From the cell containing the given text, extract its center point as [x, y] coordinate. 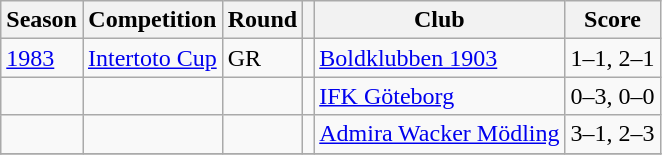
Score [612, 20]
1983 [42, 58]
Boldklubben 1903 [440, 58]
Competition [152, 20]
1–1, 2–1 [612, 58]
GR [262, 58]
Admira Wacker Mödling [440, 134]
0–3, 0–0 [612, 96]
IFK Göteborg [440, 96]
Club [440, 20]
Intertoto Cup [152, 58]
Season [42, 20]
3–1, 2–3 [612, 134]
Round [262, 20]
